Identify which cell holds the provided text, then report its [X, Y] central coordinate. 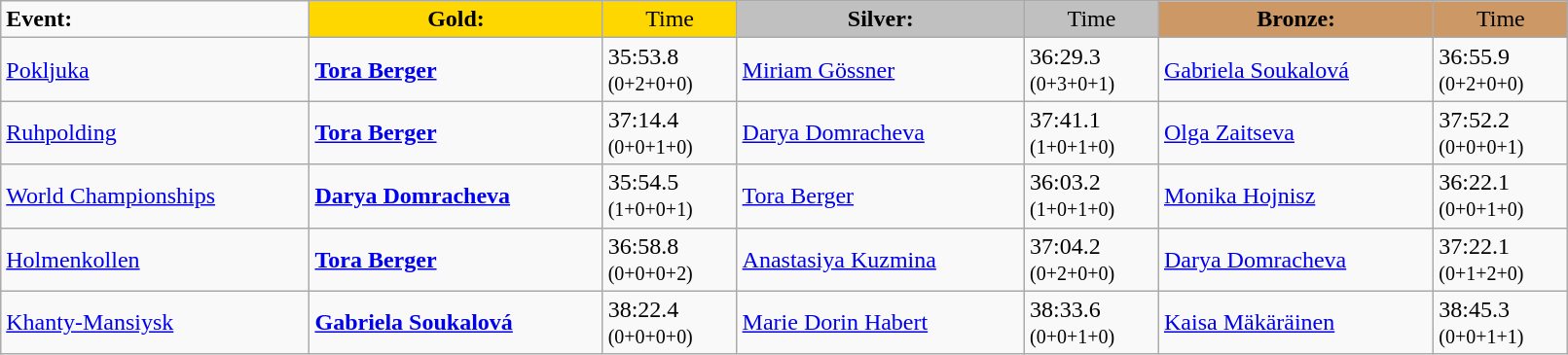
36:55.9(0+2+0+0) [1501, 70]
Kaisa Mäkäräinen [1295, 323]
Anastasiya Kuzmina [880, 259]
Holmenkollen [156, 259]
36:58.8(0+0+0+2) [670, 259]
38:22.4(0+0+0+0) [670, 323]
37:22.1(0+1+2+0) [1501, 259]
Event: [156, 19]
Silver: [880, 19]
Ruhpolding [156, 132]
Miriam Gössner [880, 70]
35:53.8(0+2+0+0) [670, 70]
37:52.2(0+0+0+1) [1501, 132]
37:41.1(1+0+1+0) [1092, 132]
Olga Zaitseva [1295, 132]
37:14.4(0+0+1+0) [670, 132]
Pokljuka [156, 70]
World Championships [156, 196]
37:04.2(0+2+0+0) [1092, 259]
Bronze: [1295, 19]
Gold: [456, 19]
Monika Hojnisz [1295, 196]
Khanty-Mansiysk [156, 323]
36:29.3(0+3+0+1) [1092, 70]
36:22.1(0+0+1+0) [1501, 196]
35:54.5(1+0+0+1) [670, 196]
Marie Dorin Habert [880, 323]
38:33.6(0+0+1+0) [1092, 323]
36:03.2(1+0+1+0) [1092, 196]
38:45.3(0+0+1+1) [1501, 323]
